From the cell containing the given text, extract its center point as [x, y] coordinate. 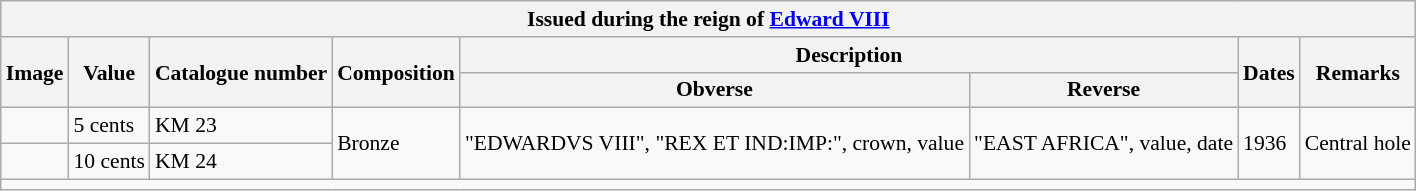
KM 23 [241, 126]
Issued during the reign of Edward VIII [708, 19]
Bronze [396, 144]
1936 [1269, 144]
Reverse [1104, 90]
"EAST AFRICA", value, date [1104, 144]
KM 24 [241, 162]
Catalogue number [241, 72]
Image [35, 72]
5 cents [108, 126]
Description [849, 55]
Remarks [1358, 72]
Value [108, 72]
Central hole [1358, 144]
"EDWARDVS VIII", "REX ET IND:IMP:", crown, value [714, 144]
Dates [1269, 72]
Obverse [714, 90]
Composition [396, 72]
10 cents [108, 162]
